Detect which cell encompasses the target text, then output its [x, y] center coordinate. 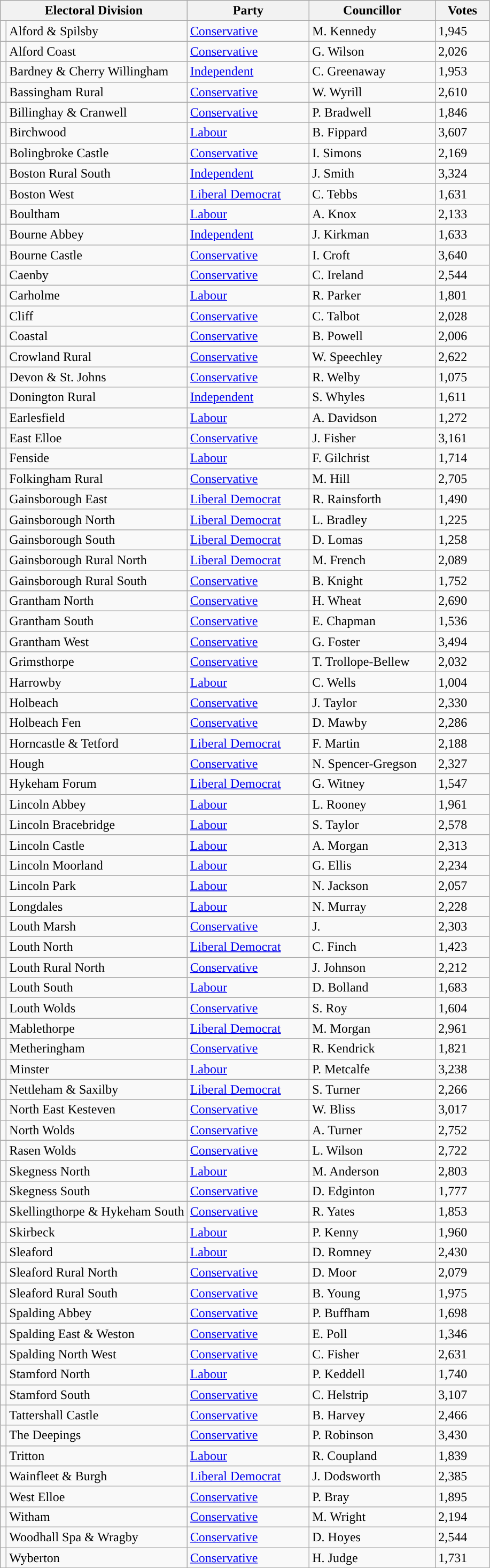
M. French [372, 560]
Rasen Wolds [97, 1150]
B. Harvey [372, 1415]
Bolingbroke Castle [97, 153]
Gainsborough East [97, 499]
B. Young [372, 1293]
Minster [97, 1069]
1,272 [463, 418]
1,960 [463, 1232]
P. Bray [372, 1496]
J. Fisher [372, 438]
2,169 [463, 153]
North East Kesteven [97, 1110]
B. Powell [372, 336]
Devon & St. Johns [97, 377]
J. Johnson [372, 967]
M. Kennedy [372, 31]
Spalding Abbey [97, 1313]
1,961 [463, 804]
S. Roy [372, 1008]
1,846 [463, 112]
Holbeach [97, 703]
1,490 [463, 499]
1,633 [463, 234]
1,821 [463, 1049]
2,705 [463, 479]
Stamford South [97, 1395]
Grimsthorpe [97, 662]
J. Dodsworth [372, 1476]
F. Gilchrist [372, 458]
1,683 [463, 988]
2,330 [463, 703]
Lincoln Castle [97, 845]
Woodhall Spa & Wragby [97, 1537]
2,194 [463, 1517]
Boultham [97, 214]
1,752 [463, 580]
Grantham South [97, 621]
Stamford North [97, 1374]
C. Talbot [372, 316]
Skirbeck [97, 1232]
2,079 [463, 1273]
1,225 [463, 519]
Skegness South [97, 1191]
Sleaford [97, 1252]
C. Tebbs [372, 194]
Gainsborough South [97, 540]
West Elloe [97, 1496]
3,324 [463, 173]
3,017 [463, 1110]
R. Yates [372, 1211]
Electoral Division [94, 11]
2,188 [463, 743]
1,740 [463, 1374]
2,006 [463, 336]
2,622 [463, 357]
N. Murray [372, 906]
Lincoln Abbey [97, 804]
Skellingthorpe & Hykeham South [97, 1211]
Grantham North [97, 601]
Sleaford Rural North [97, 1273]
P. Keddell [372, 1374]
Tattershall Castle [97, 1415]
1,536 [463, 621]
2,228 [463, 906]
Gainsborough Rural South [97, 580]
2,032 [463, 662]
J. Kirkman [372, 234]
1,975 [463, 1293]
2,234 [463, 865]
P. Robinson [372, 1435]
North Wolds [97, 1130]
Gainsborough Rural North [97, 560]
P. Bradwell [372, 112]
3,494 [463, 642]
Donington Rural [97, 397]
Longdales [97, 906]
1,547 [463, 784]
Councillor [372, 11]
E. Chapman [372, 621]
A. Knox [372, 214]
3,107 [463, 1395]
A. Turner [372, 1130]
Lincoln Moorland [97, 865]
1,777 [463, 1191]
2,313 [463, 845]
Coastal [97, 336]
C. Wells [372, 682]
L. Rooney [372, 804]
I. Croft [372, 255]
D. Bolland [372, 988]
1,075 [463, 377]
G. Ellis [372, 865]
2,286 [463, 723]
G. Witney [372, 784]
Louth North [97, 947]
2,089 [463, 560]
D. Hoyes [372, 1537]
2,578 [463, 825]
Gainsborough North [97, 519]
1,801 [463, 296]
Tritton [97, 1456]
N. Jackson [372, 886]
B. Fippard [372, 133]
1,004 [463, 682]
1,714 [463, 458]
Nettleham & Saxilby [97, 1089]
D. Lomas [372, 540]
Fenside [97, 458]
A. Davidson [372, 418]
E. Poll [372, 1334]
2,803 [463, 1171]
2,026 [463, 51]
Mablethorpe [97, 1028]
Boston Rural South [97, 173]
P. Kenny [372, 1232]
Votes [463, 11]
Louth Wolds [97, 1008]
1,953 [463, 72]
1,895 [463, 1496]
Earlesfield [97, 418]
Caenby [97, 275]
G. Foster [372, 642]
Party [248, 11]
D. Edginton [372, 1191]
J. [372, 927]
R. Welby [372, 377]
W. Speechley [372, 357]
East Elloe [97, 438]
1,346 [463, 1334]
L. Bradley [372, 519]
Skegness North [97, 1171]
Folkingham Rural [97, 479]
1,839 [463, 1456]
F. Martin [372, 743]
R. Coupland [372, 1456]
Lincoln Bracebridge [97, 825]
2,722 [463, 1150]
R. Kendrick [372, 1049]
The Deepings [97, 1435]
D. Romney [372, 1252]
Bourne Castle [97, 255]
M. Hill [372, 479]
M. Anderson [372, 1171]
Alford & Spilsby [97, 31]
1,258 [463, 540]
Billinghay & Cranwell [97, 112]
Bassingham Rural [97, 92]
1,423 [463, 947]
N. Spencer-Gregson [372, 764]
Boston West [97, 194]
1,853 [463, 1211]
Wyberton [97, 1558]
P. Buffham [372, 1313]
2,631 [463, 1354]
3,640 [463, 255]
2,690 [463, 601]
1,698 [463, 1313]
3,607 [463, 133]
Witham [97, 1517]
T. Trollope-Bellew [372, 662]
Crowland Rural [97, 357]
1,611 [463, 397]
M. Morgan [372, 1028]
A. Morgan [372, 845]
S. Turner [372, 1089]
H. Judge [372, 1558]
M. Wright [372, 1517]
3,161 [463, 438]
P. Metcalfe [372, 1069]
Louth Rural North [97, 967]
Spalding North West [97, 1354]
J. Smith [372, 173]
Lincoln Park [97, 886]
L. Wilson [372, 1150]
Hykeham Forum [97, 784]
R. Parker [372, 296]
Hough [97, 764]
Bourne Abbey [97, 234]
Louth South [97, 988]
2,430 [463, 1252]
2,028 [463, 316]
S. Taylor [372, 825]
C. Greenaway [372, 72]
Holbeach Fen [97, 723]
W. Bliss [372, 1110]
Louth Marsh [97, 927]
2,466 [463, 1415]
2,752 [463, 1130]
R. Rainsforth [372, 499]
2,266 [463, 1089]
Birchwood [97, 133]
I. Simons [372, 153]
2,610 [463, 92]
Sleaford Rural South [97, 1293]
2,385 [463, 1476]
C. Helstrip [372, 1395]
Wainfleet & Burgh [97, 1476]
Alford Coast [97, 51]
1,945 [463, 31]
2,327 [463, 764]
3,238 [463, 1069]
2,303 [463, 927]
H. Wheat [372, 601]
C. Fisher [372, 1354]
1,604 [463, 1008]
J. Taylor [372, 703]
G. Wilson [372, 51]
2,133 [463, 214]
Metheringham [97, 1049]
D. Mawby [372, 723]
2,961 [463, 1028]
Cliff [97, 316]
Bardney & Cherry Willingham [97, 72]
2,212 [463, 967]
Spalding East & Weston [97, 1334]
D. Moor [372, 1273]
B. Knight [372, 580]
Horncastle & Tetford [97, 743]
W. Wyrill [372, 92]
Harrowby [97, 682]
Carholme [97, 296]
Grantham West [97, 642]
1,731 [463, 1558]
C. Finch [372, 947]
2,057 [463, 886]
3,430 [463, 1435]
1,631 [463, 194]
S. Whyles [372, 397]
C. Ireland [372, 275]
